Capture the cell that displays the provided text and extract its (X, Y) central coordinate. 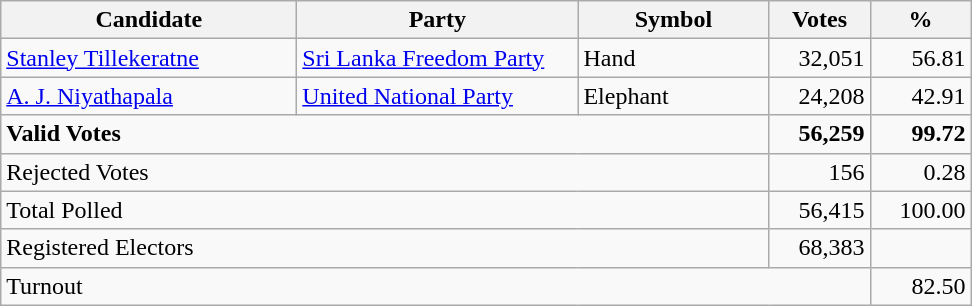
100.00 (920, 210)
Stanley Tillekeratne (149, 58)
56.81 (920, 58)
Total Polled (385, 210)
56,415 (820, 210)
24,208 (820, 96)
Valid Votes (385, 134)
Elephant (674, 96)
Candidate (149, 20)
Rejected Votes (385, 172)
32,051 (820, 58)
A. J. Niyathapala (149, 96)
Symbol (674, 20)
0.28 (920, 172)
68,383 (820, 248)
Party (438, 20)
Votes (820, 20)
82.50 (920, 286)
United National Party (438, 96)
Sri Lanka Freedom Party (438, 58)
Hand (674, 58)
56,259 (820, 134)
% (920, 20)
42.91 (920, 96)
Registered Electors (385, 248)
99.72 (920, 134)
156 (820, 172)
Turnout (436, 286)
